Locate the cell with the specified text and output its [X, Y] center coordinate. 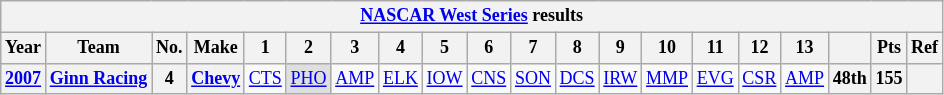
Ref [925, 48]
9 [620, 48]
1 [265, 48]
Year [24, 48]
IOW [444, 78]
10 [668, 48]
CTS [265, 78]
48th [850, 78]
EVG [715, 78]
DCS [577, 78]
Team [98, 48]
Make [216, 48]
CSR [760, 78]
MMP [668, 78]
SON [534, 78]
7 [534, 48]
2007 [24, 78]
12 [760, 48]
155 [889, 78]
Pts [889, 48]
3 [355, 48]
Chevy [216, 78]
11 [715, 48]
ELK [401, 78]
Ginn Racing [98, 78]
6 [489, 48]
8 [577, 48]
PHO [308, 78]
13 [805, 48]
5 [444, 48]
CNS [489, 78]
2 [308, 48]
IRW [620, 78]
No. [170, 48]
NASCAR West Series results [472, 16]
